Search for the cell housing the specified text and yield its (X, Y) center coordinate. 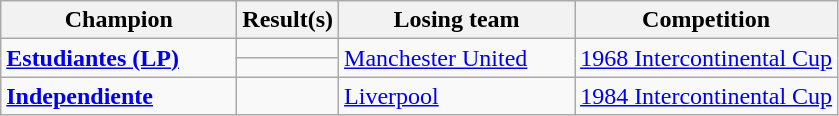
Independiente (119, 96)
1968 Intercontinental Cup (706, 58)
1984 Intercontinental Cup (706, 96)
Estudiantes (LP) (119, 58)
Result(s) (288, 20)
Manchester United (457, 58)
Champion (119, 20)
Competition (706, 20)
Liverpool (457, 96)
Losing team (457, 20)
